Provide the [x, y] coordinate of the cell's center where the given text is located.  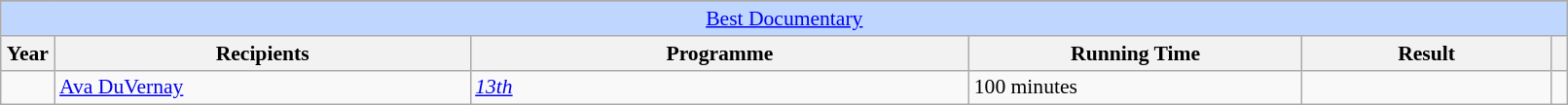
Result [1426, 53]
Best Documentary [784, 18]
Programme [720, 53]
Recipients [263, 53]
100 minutes [1136, 87]
Ava DuVernay [263, 87]
Year [27, 53]
13th [720, 87]
Running Time [1136, 53]
